Capture the cell that displays the provided text and extract its [x, y] central coordinate. 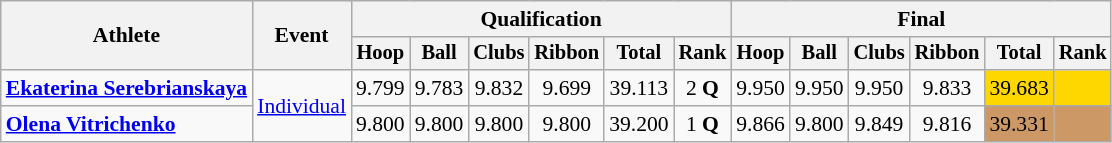
9.849 [880, 124]
2 Q [703, 88]
9.783 [440, 88]
39.113 [638, 88]
Olena Vitrichenko [126, 124]
Qualification [541, 19]
39.331 [1018, 124]
Athlete [126, 36]
9.832 [498, 88]
9.799 [380, 88]
9.816 [948, 124]
1 Q [703, 124]
9.866 [760, 124]
9.833 [948, 88]
39.200 [638, 124]
Ekaterina Serebrianskaya [126, 88]
39.683 [1018, 88]
9.699 [566, 88]
Event [302, 36]
Final [921, 19]
Individual [302, 106]
